Capture the cell that displays the provided text and extract its [x, y] central coordinate. 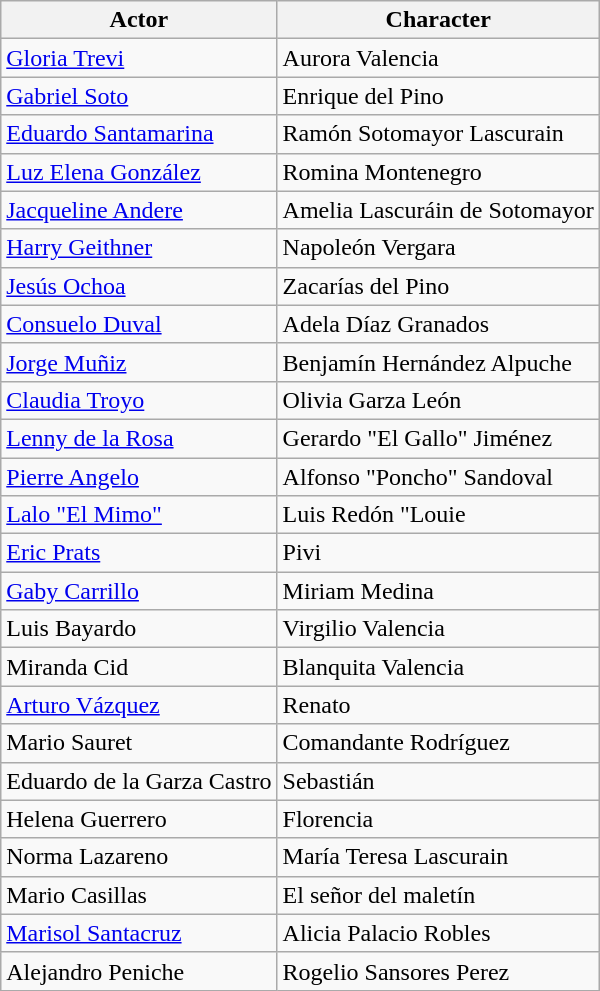
Aurora Valencia [438, 58]
Miranda Cid [139, 667]
Jorge Muñiz [139, 362]
Adela Díaz Granados [438, 324]
Norma Lazareno [139, 857]
Florencia [438, 819]
Eric Prats [139, 553]
Romina Montenegro [438, 172]
Consuelo Duval [139, 324]
Gerardo "El Gallo" Jiménez [438, 438]
El señor del maletín [438, 895]
Enrique del Pino [438, 96]
Claudia Troyo [139, 400]
Gabriel Soto [139, 96]
Gloria Trevi [139, 58]
Gaby Carrillo [139, 591]
Renato [438, 705]
Jesús Ochoa [139, 286]
Luis Bayardo [139, 629]
Eduardo Santamarina [139, 134]
Alfonso "Poncho" Sandoval [438, 477]
Rogelio Sansores Perez [438, 971]
Character [438, 20]
Lalo "El Mimo" [139, 515]
Harry Geithner [139, 248]
Alejandro Peniche [139, 971]
Sebastián [438, 781]
Olivia Garza León [438, 400]
Comandante Rodríguez [438, 743]
Jacqueline Andere [139, 210]
Luz Elena González [139, 172]
Pierre Angelo [139, 477]
Arturo Vázquez [139, 705]
Mario Casillas [139, 895]
Virgilio Valencia [438, 629]
Mario Sauret [139, 743]
María Teresa Lascurain [438, 857]
Eduardo de la Garza Castro [139, 781]
Miriam Medina [438, 591]
Luis Redón "Louie [438, 515]
Actor [139, 20]
Lenny de la Rosa [139, 438]
Pivi [438, 553]
Ramón Sotomayor Lascurain [438, 134]
Benjamín Hernández Alpuche [438, 362]
Amelia Lascuráin de Sotomayor [438, 210]
Blanquita Valencia [438, 667]
Marisol Santacruz [139, 933]
Zacarías del Pino [438, 286]
Napoleón Vergara [438, 248]
Alicia Palacio Robles [438, 933]
Helena Guerrero [139, 819]
